For the text-containing cell, return its midpoint in (X, Y) coordinate format. 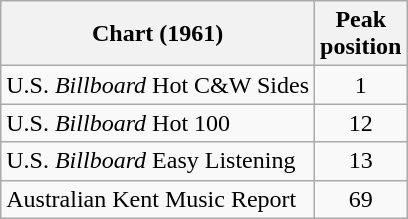
Chart (1961) (158, 34)
Australian Kent Music Report (158, 199)
U.S. Billboard Easy Listening (158, 161)
U.S. Billboard Hot 100 (158, 123)
Peakposition (361, 34)
12 (361, 123)
1 (361, 85)
69 (361, 199)
U.S. Billboard Hot C&W Sides (158, 85)
13 (361, 161)
